Output the (x, y) coordinate of the center of the cell containing the given text.  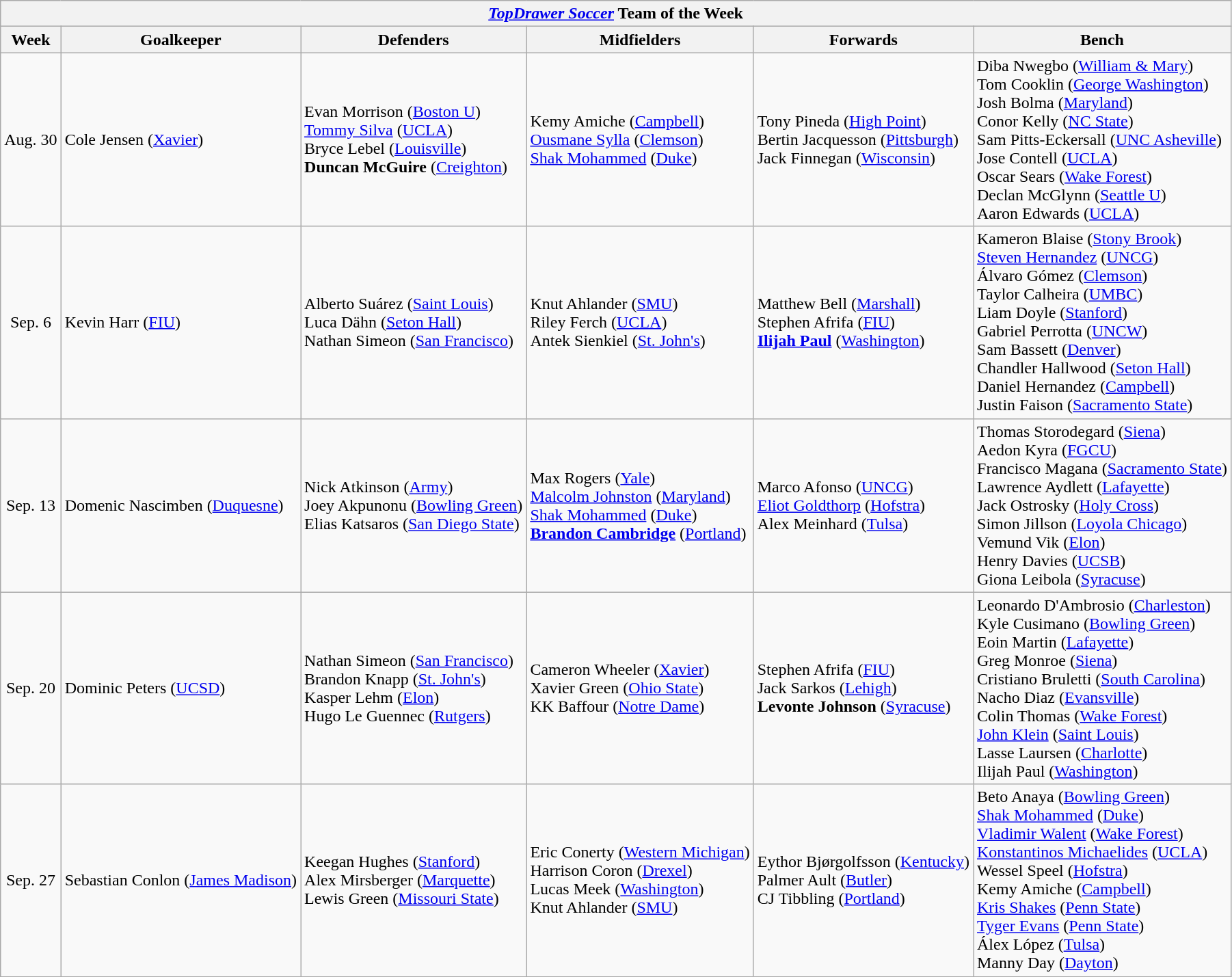
Sep. 13 (31, 505)
Sep. 6 (31, 323)
Goalkeeper (180, 40)
Stephen Afrifa (FIU) Jack Sarkos (Lehigh) Levonte Johnson (Syracuse) (863, 688)
Kemy Amiche (Campbell) Ousmane Sylla (Clemson) Shak Mohammed (Duke) (640, 139)
Evan Morrison (Boston U) Tommy Silva (UCLA) Bryce Lebel (Louisville) Duncan McGuire (Creighton) (414, 139)
Kevin Harr (FIU) (180, 323)
Defenders (414, 40)
Cameron Wheeler (Xavier) Xavier Green (Ohio State) KK Baffour (Notre Dame) (640, 688)
Cole Jensen (Xavier) (180, 139)
Aug. 30 (31, 139)
Matthew Bell (Marshall) Stephen Afrifa (FIU) Ilijah Paul (Washington) (863, 323)
Keegan Hughes (Stanford) Alex Mirsberger (Marquette) Lewis Green (Missouri State) (414, 881)
Knut Ahlander (SMU) Riley Ferch (UCLA) Antek Sienkiel (St. John's) (640, 323)
Max Rogers (Yale) Malcolm Johnston (Maryland) Shak Mohammed (Duke) Brandon Cambridge (Portland) (640, 505)
Sebastian Conlon (James Madison) (180, 881)
Marco Afonso (UNCG) Eliot Goldthorp (Hofstra) Alex Meinhard (Tulsa) (863, 505)
Tony Pineda (High Point) Bertin Jacquesson (Pittsburgh) Jack Finnegan (Wisconsin) (863, 139)
Eric Conerty (Western Michigan) Harrison Coron (Drexel) Lucas Meek (Washington) Knut Ahlander (SMU) (640, 881)
Dominic Peters (UCSD) (180, 688)
Domenic Nascimben (Duquesne) (180, 505)
Week (31, 40)
Bench (1102, 40)
Sep. 27 (31, 881)
Nathan Simeon (San Francisco) Brandon Knapp (St. John's) Kasper Lehm (Elon) Hugo Le Guennec (Rutgers) (414, 688)
Eythor Bjørgolfsson (Kentucky) Palmer Ault (Butler) CJ Tibbling (Portland) (863, 881)
Forwards (863, 40)
Midfielders (640, 40)
Alberto Suárez (Saint Louis) Luca Dähn (Seton Hall) Nathan Simeon (San Francisco) (414, 323)
Nick Atkinson (Army) Joey Akpunonu (Bowling Green) Elias Katsaros (San Diego State) (414, 505)
Sep. 20 (31, 688)
TopDrawer Soccer Team of the Week (616, 14)
